Find where the given text appears and provide that cell's center as (X, Y) coordinate. 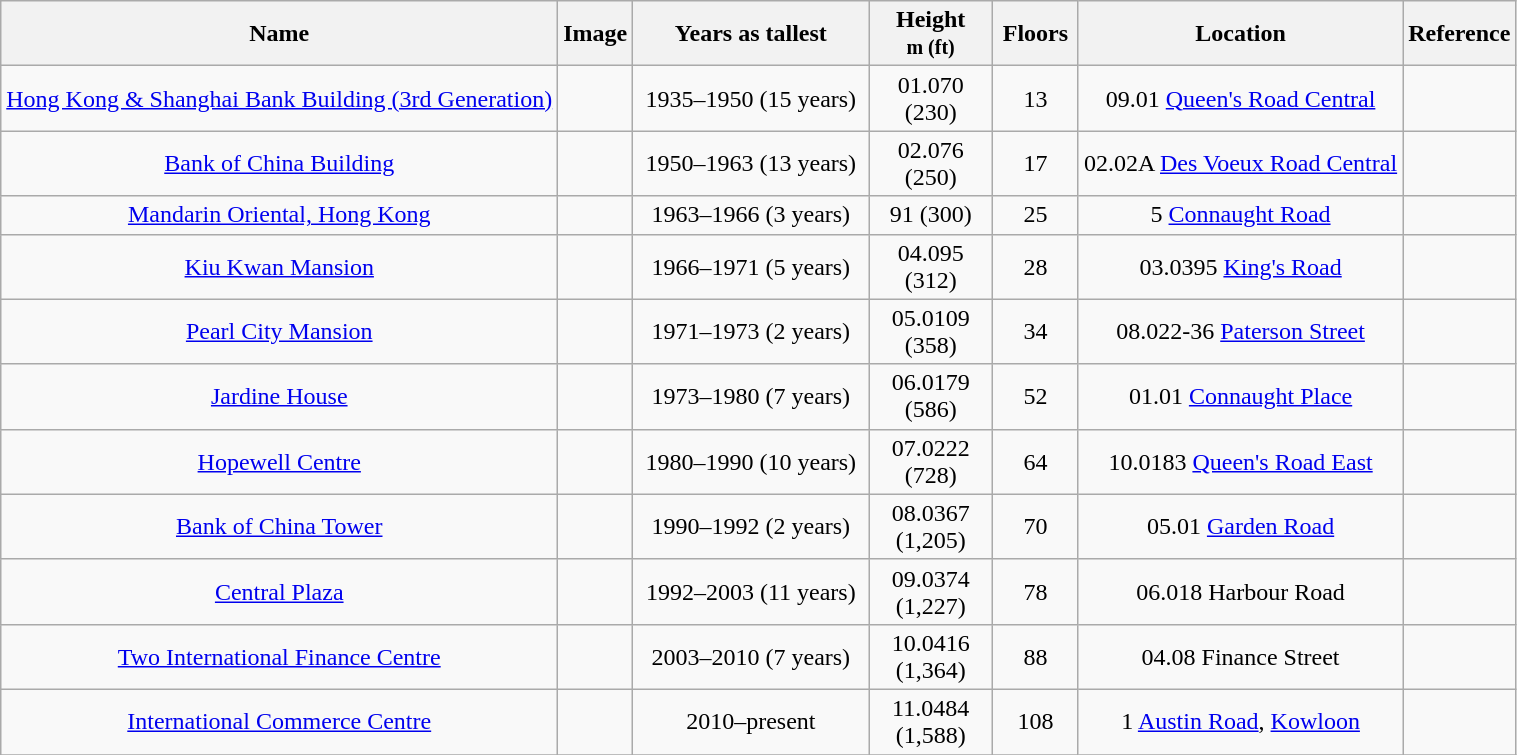
04.08 Finance Street (1240, 656)
1980–1990 (10 years) (751, 462)
Mandarin Oriental, Hong Kong (280, 215)
Pearl City Mansion (280, 332)
Two International Finance Centre (280, 656)
34 (1035, 332)
5 Connaught Road (1240, 215)
08.0367 (1,205) (931, 526)
1935–1950 (15 years) (751, 98)
Image (596, 34)
Name (280, 34)
08.022-36 Paterson Street (1240, 332)
1966–1971 (5 years) (751, 266)
Kiu Kwan Mansion (280, 266)
70 (1035, 526)
01.070 (230) (931, 98)
2010–present (751, 722)
Heightm (ft) (931, 34)
03.0395 King's Road (1240, 266)
Location (1240, 34)
Jardine House (280, 396)
09.01 Queen's Road Central (1240, 98)
52 (1035, 396)
10.0416 (1,364) (931, 656)
17 (1035, 164)
Floors (1035, 34)
01.01 Connaught Place (1240, 396)
07.0222 (728) (931, 462)
25 (1035, 215)
Years as tallest (751, 34)
05.01 Garden Road (1240, 526)
1963–1966 (3 years) (751, 215)
Reference (1460, 34)
91 (300) (931, 215)
Central Plaza (280, 592)
06.0179 (586) (931, 396)
28 (1035, 266)
02.076 (250) (931, 164)
11.0484 (1,588) (931, 722)
1990–1992 (2 years) (751, 526)
1973–1980 (7 years) (751, 396)
Hopewell Centre (280, 462)
05.0109 (358) (931, 332)
2003–2010 (7 years) (751, 656)
1992–2003 (11 years) (751, 592)
Bank of China Tower (280, 526)
88 (1035, 656)
06.018 Harbour Road (1240, 592)
64 (1035, 462)
108 (1035, 722)
1950–1963 (13 years) (751, 164)
78 (1035, 592)
02.02A Des Voeux Road Central (1240, 164)
04.095 (312) (931, 266)
International Commerce Centre (280, 722)
09.0374 (1,227) (931, 592)
10.0183 Queen's Road East (1240, 462)
Bank of China Building (280, 164)
1 Austin Road, Kowloon (1240, 722)
Hong Kong & Shanghai Bank Building (3rd Generation) (280, 98)
13 (1035, 98)
1971–1973 (2 years) (751, 332)
